Scan for the cell matching the given text and deliver its (x, y) coordinate at center. 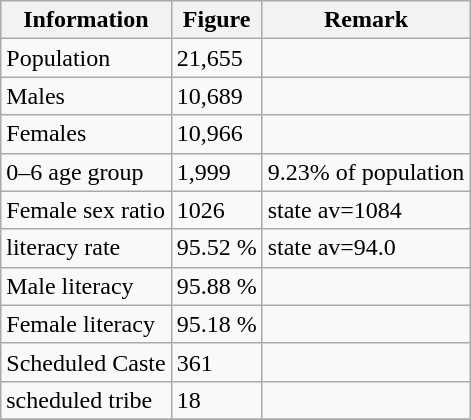
Remark (366, 20)
literacy rate (86, 248)
1026 (216, 210)
95.52 % (216, 248)
10,689 (216, 96)
Male literacy (86, 286)
18 (216, 400)
state av=1084 (366, 210)
9.23% of population (366, 172)
Scheduled Caste (86, 362)
Population (86, 58)
Males (86, 96)
Female sex ratio (86, 210)
21,655 (216, 58)
361 (216, 362)
Figure (216, 20)
Female literacy (86, 324)
scheduled tribe (86, 400)
Females (86, 134)
state av=94.0 (366, 248)
0–6 age group (86, 172)
10,966 (216, 134)
Information (86, 20)
95.88 % (216, 286)
95.18 % (216, 324)
1,999 (216, 172)
